For the text-containing cell, return its midpoint in [X, Y] coordinate format. 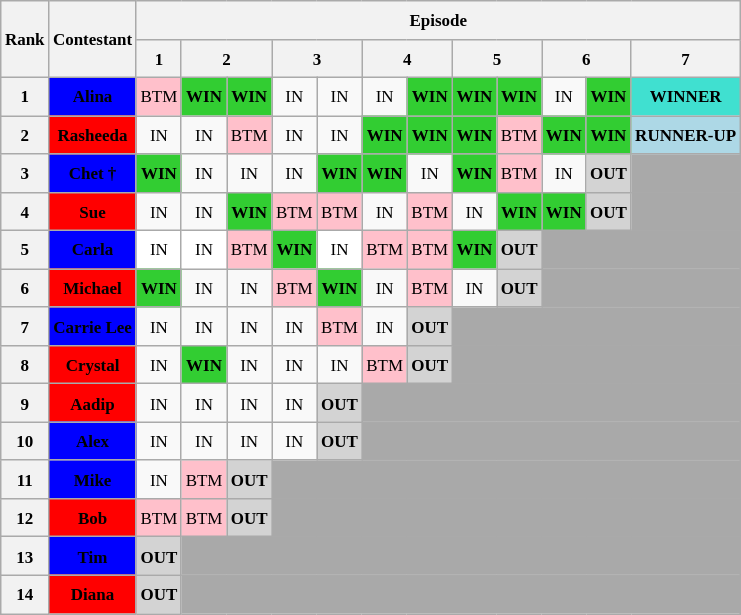
Chet † [93, 173]
Alina [93, 97]
Rank [25, 40]
13 [25, 556]
14 [25, 595]
Aadip [93, 403]
Bob [93, 518]
11 [25, 480]
Mike [93, 480]
Diana [93, 595]
Carla [93, 250]
Contestant [93, 40]
Sue [93, 212]
Crystal [93, 365]
Tim [93, 556]
Rasheeda [93, 135]
WINNER [686, 97]
Michael [93, 288]
Episode [438, 20]
RUNNER-UP [686, 135]
12 [25, 518]
Carrie Lee [93, 326]
8 [25, 365]
Alex [93, 441]
9 [25, 403]
10 [25, 441]
